Pinpoint the cell where the given text exists, returning its [x, y] midpoint coordinate. 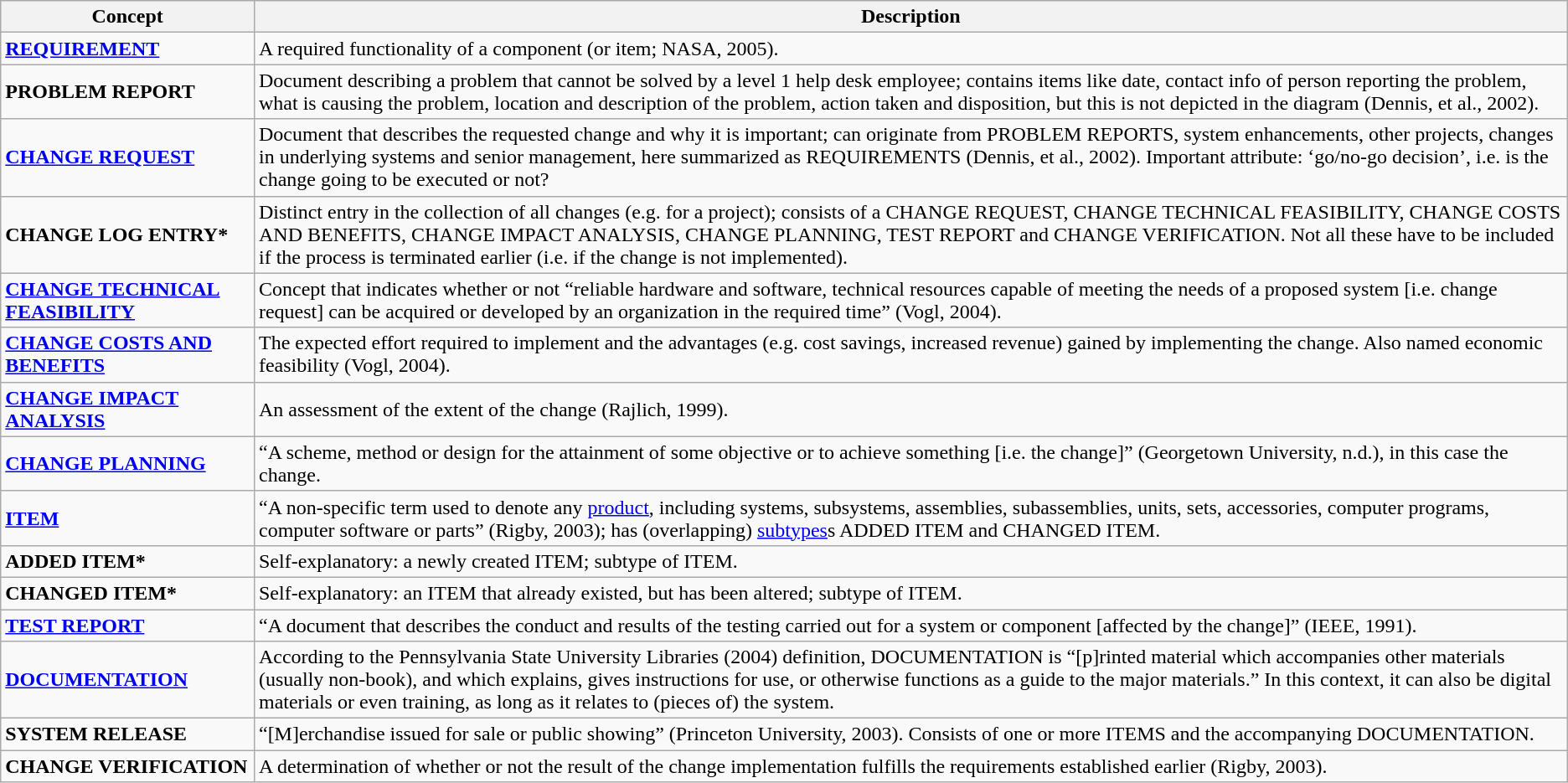
PROBLEM REPORT [127, 92]
A determination of whether or not the result of the change implementation fulfills the requirements established earlier (Rigby, 2003). [910, 766]
Self-explanatory: an ITEM that already existed, but has been altered; subtype of ITEM. [910, 593]
Description [910, 17]
SYSTEM RELEASE [127, 734]
TEST REPORT [127, 626]
CHANGE LOG ENTRY* [127, 234]
Concept [127, 17]
CHANGED ITEM* [127, 593]
CHANGE REQUEST [127, 157]
CHANGE TECHNICAL FEASIBILITY [127, 300]
REQUIREMENT [127, 49]
ADDED ITEM* [127, 561]
A required functionality of a component (or item; NASA, 2005). [910, 49]
CHANGE COSTS AND BENEFITS [127, 355]
CHANGE PLANNING [127, 464]
ITEM [127, 518]
Self-explanatory: a newly created ITEM; subtype of ITEM. [910, 561]
DOCUMENTATION [127, 680]
An assessment of the extent of the change (Rajlich, 1999). [910, 409]
“[M]erchandise issued for sale or public showing” (Princeton University, 2003). Consists of one or more ITEMS and the accompanying DOCUMENTATION. [910, 734]
CHANGE IMPACT ANALYSIS [127, 409]
“A document that describes the conduct and results of the testing carried out for a system or component [affected by the change]” (IEEE, 1991). [910, 626]
CHANGE VERIFICATION [127, 766]
